Capture the cell that displays the provided text and extract its (X, Y) central coordinate. 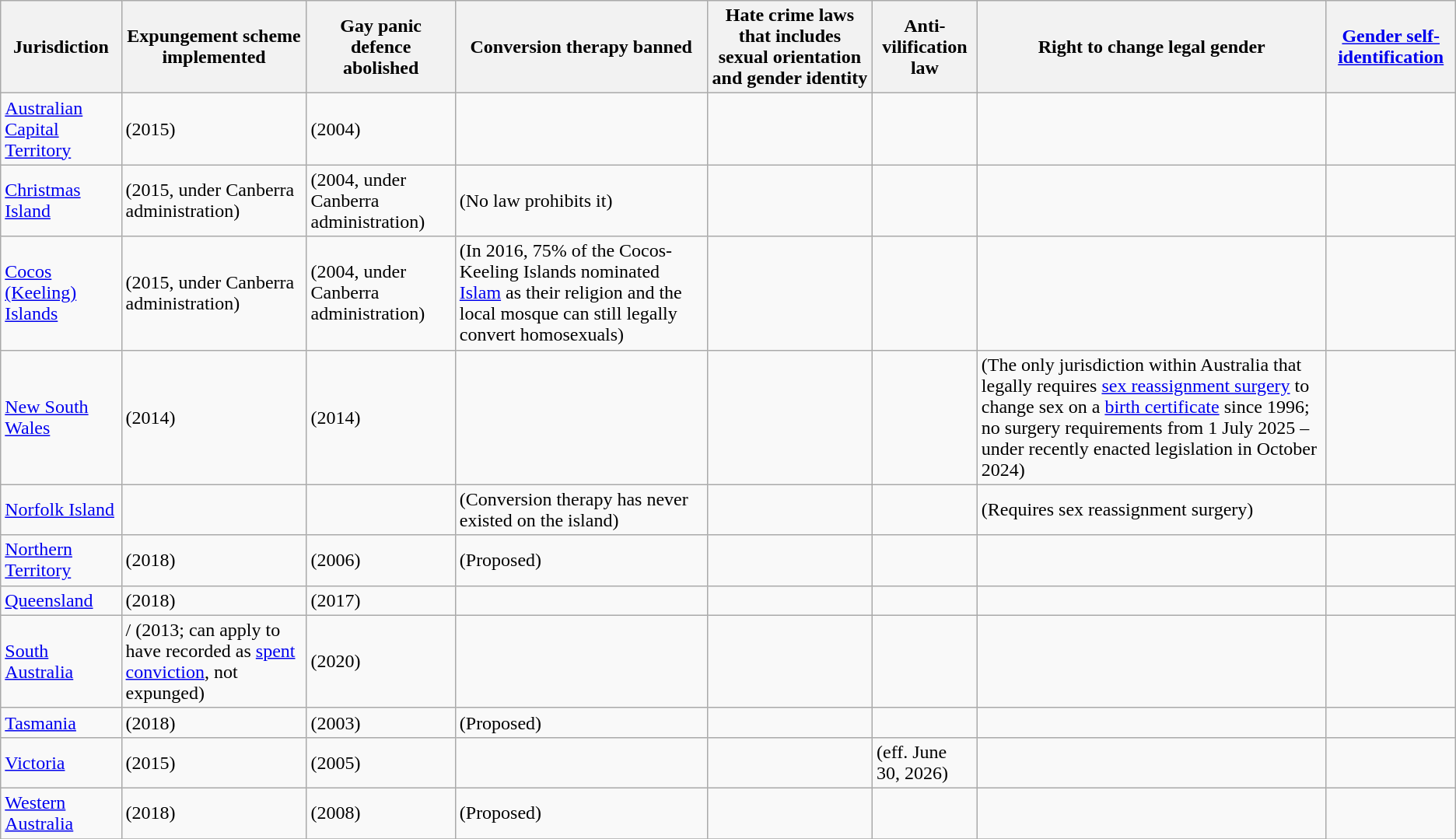
Norfolk Island (61, 510)
(2003) (381, 722)
(2008) (381, 813)
Christmas Island (61, 201)
(Requires sex reassignment surgery) (1151, 510)
(2017) (381, 600)
(2020) (381, 661)
Tasmania (61, 722)
(No law prohibits it) (581, 201)
(2004) (381, 129)
Australian Capital Territory (61, 129)
Jurisdiction (61, 47)
New South Wales (61, 417)
Gender self-identification (1391, 47)
(eff. June 30, 2026) (926, 762)
(In 2016, 75% of the Cocos-Keeling Islands nominated Islam as their religion and the local mosque can still legally convert homosexuals) (581, 293)
Expungement scheme implemented (214, 47)
Right to change legal gender (1151, 47)
(2005) (381, 762)
Anti-vilification law (926, 47)
Hate crime laws that includes sexual orientation and gender identity (789, 47)
/ (2013; can apply to have recorded as spent conviction, not expunged) (214, 661)
Conversion therapy banned (581, 47)
(2006) (381, 560)
South Australia (61, 661)
Cocos (Keeling) Islands (61, 293)
Queensland (61, 600)
Gay panic defence abolished (381, 47)
Northern Territory (61, 560)
Western Australia (61, 813)
Victoria (61, 762)
(Conversion therapy has never existed on the island) (581, 510)
